Scan for the cell matching the given text and deliver its [X, Y] coordinate at center. 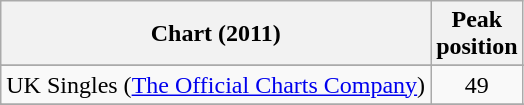
49 [477, 85]
UK Singles (The Official Charts Company) [216, 85]
Chart (2011) [216, 34]
Peakposition [477, 34]
